Return [X, Y] of the center of cell containing provided text 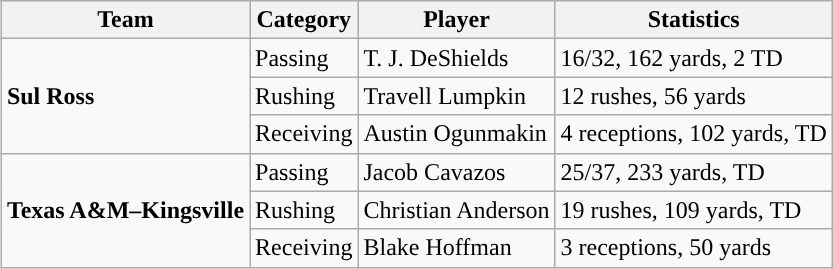
Statistics [694, 20]
Texas A&M–Kingsville [125, 210]
25/37, 233 yards, TD [694, 172]
Sul Ross [125, 96]
16/32, 162 yards, 2 TD [694, 58]
Christian Anderson [456, 210]
Category [304, 20]
Team [125, 20]
Jacob Cavazos [456, 172]
Player [456, 20]
12 rushes, 56 yards [694, 96]
T. J. DeShields [456, 58]
3 receptions, 50 yards [694, 248]
Blake Hoffman [456, 248]
Travell Lumpkin [456, 96]
19 rushes, 109 yards, TD [694, 210]
Austin Ogunmakin [456, 134]
4 receptions, 102 yards, TD [694, 134]
